Return the [x, y] coordinate for the center point of the cell that contains the specified text.  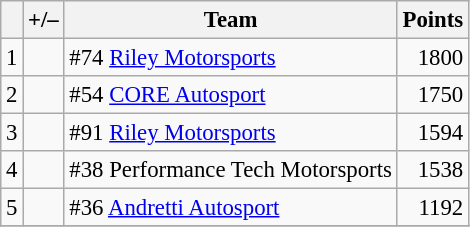
#74 Riley Motorsports [230, 58]
1 [12, 58]
4 [12, 170]
+/– [44, 20]
2 [12, 95]
#38 Performance Tech Motorsports [230, 170]
#91 Riley Motorsports [230, 133]
3 [12, 133]
1800 [432, 58]
5 [12, 208]
1192 [432, 208]
1750 [432, 95]
Points [432, 20]
1594 [432, 133]
#36 Andretti Autosport [230, 208]
#54 CORE Autosport [230, 95]
1538 [432, 170]
Team [230, 20]
